Output the (x, y) coordinate of the center of the cell containing the given text.  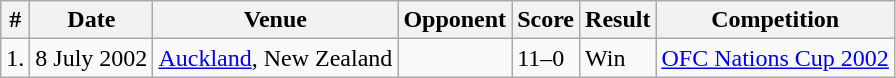
Competition (775, 20)
Date (92, 20)
Score (546, 20)
Opponent (455, 20)
Auckland, New Zealand (276, 58)
Win (618, 58)
Venue (276, 20)
# (16, 20)
OFC Nations Cup 2002 (775, 58)
1. (16, 58)
8 July 2002 (92, 58)
11–0 (546, 58)
Result (618, 20)
